For the text-containing cell, return its midpoint in (x, y) coordinate format. 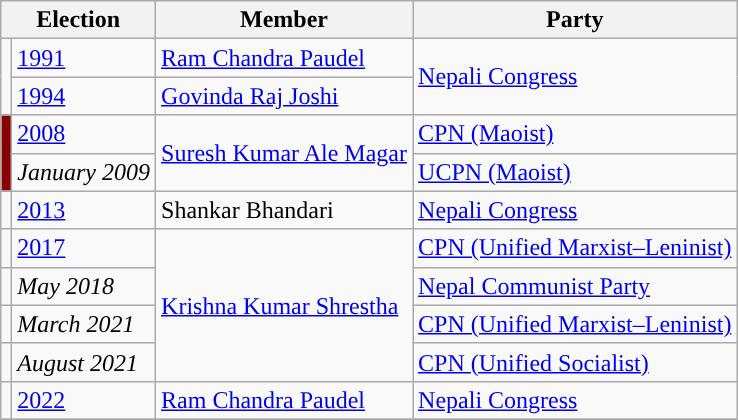
2022 (84, 400)
Nepal Communist Party (575, 286)
January 2009 (84, 172)
Govinda Raj Joshi (284, 96)
1991 (84, 58)
Member (284, 20)
Shankar Bhandari (284, 210)
Election (78, 20)
Krishna Kumar Shrestha (284, 305)
CPN (Unified Socialist) (575, 362)
2017 (84, 248)
August 2021 (84, 362)
March 2021 (84, 324)
CPN (Maoist) (575, 134)
2013 (84, 210)
May 2018 (84, 286)
Party (575, 20)
2008 (84, 134)
UCPN (Maoist) (575, 172)
Suresh Kumar Ale Magar (284, 153)
1994 (84, 96)
